Return [X, Y] of the center of cell containing provided text 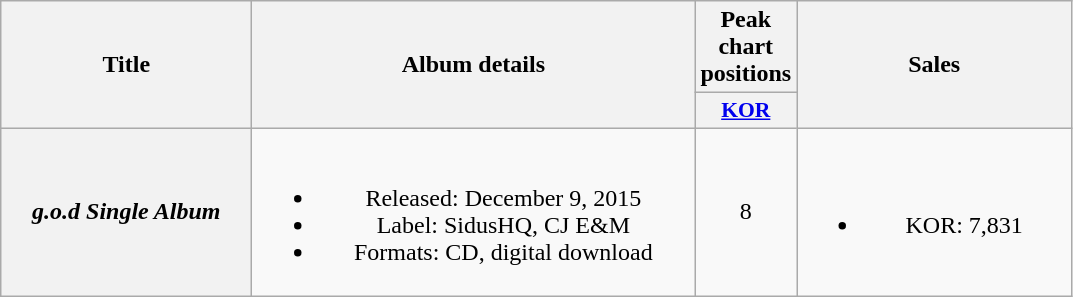
Title [126, 65]
8 [746, 212]
Sales [934, 65]
Album details [474, 65]
g.o.d Single Album [126, 212]
Peak chart positions [746, 47]
KOR: 7,831 [934, 212]
KOR [746, 111]
Released: December 9, 2015 Label: SidusHQ, CJ E&MFormats: CD, digital download [474, 212]
